Output the [x, y] coordinate of the center of the cell containing the given text.  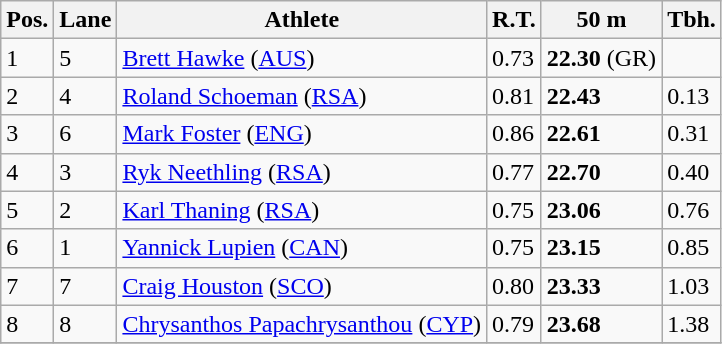
23.15 [601, 248]
0.73 [514, 58]
0.76 [692, 210]
22.61 [601, 134]
0.13 [692, 96]
0.85 [692, 248]
Yannick Lupien (CAN) [302, 248]
1.38 [692, 324]
0.77 [514, 172]
0.80 [514, 286]
22.43 [601, 96]
Craig Houston (SCO) [302, 286]
50 m [601, 20]
22.30 (GR) [601, 58]
23.06 [601, 210]
Pos. [28, 20]
0.79 [514, 324]
Athlete [302, 20]
Chrysanthos Papachrysanthou (CYP) [302, 324]
Karl Thaning (RSA) [302, 210]
22.70 [601, 172]
Mark Foster (ENG) [302, 134]
1.03 [692, 286]
R.T. [514, 20]
Lane [86, 20]
Ryk Neethling (RSA) [302, 172]
Brett Hawke (AUS) [302, 58]
0.40 [692, 172]
Roland Schoeman (RSA) [302, 96]
23.68 [601, 324]
0.81 [514, 96]
0.31 [692, 134]
0.86 [514, 134]
23.33 [601, 286]
Tbh. [692, 20]
